Detect which cell encompasses the target text, then output its [X, Y] center coordinate. 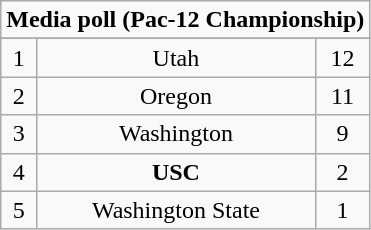
5 [19, 210]
12 [342, 58]
Utah [176, 58]
9 [342, 134]
Media poll (Pac-12 Championship) [186, 20]
Washington [176, 134]
Oregon [176, 96]
Washington State [176, 210]
4 [19, 172]
11 [342, 96]
USC [176, 172]
3 [19, 134]
